Provide the (X, Y) coordinate of the cell's center where the given text is located.  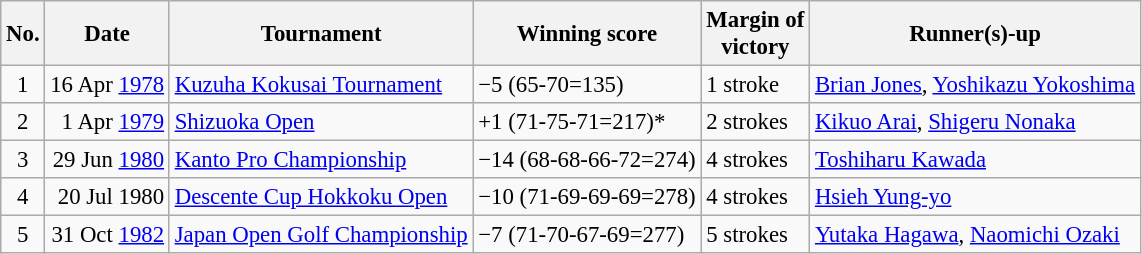
4 (23, 197)
1 stroke (756, 85)
Hsieh Yung-yo (976, 197)
Kikuo Arai, Shigeru Nonaka (976, 122)
31 Oct 1982 (107, 235)
1 Apr 1979 (107, 122)
3 (23, 160)
−7 (71-70-67-69=277) (587, 235)
Toshiharu Kawada (976, 160)
Date (107, 34)
2 strokes (756, 122)
Kanto Pro Championship (321, 160)
Kuzuha Kokusai Tournament (321, 85)
−10 (71-69-69-69=278) (587, 197)
29 Jun 1980 (107, 160)
Margin ofvictory (756, 34)
Descente Cup Hokkoku Open (321, 197)
+1 (71-75-71=217)* (587, 122)
No. (23, 34)
2 (23, 122)
Japan Open Golf Championship (321, 235)
Yutaka Hagawa, Naomichi Ozaki (976, 235)
−5 (65-70=135) (587, 85)
−14 (68-68-66-72=274) (587, 160)
Runner(s)-up (976, 34)
1 (23, 85)
Tournament (321, 34)
5 (23, 235)
Brian Jones, Yoshikazu Yokoshima (976, 85)
20 Jul 1980 (107, 197)
Shizuoka Open (321, 122)
Winning score (587, 34)
5 strokes (756, 235)
16 Apr 1978 (107, 85)
